Locate the cell with the specified text and output its [x, y] center coordinate. 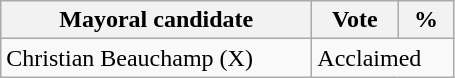
% [426, 20]
Christian Beauchamp (X) [156, 58]
Acclaimed [383, 58]
Mayoral candidate [156, 20]
Vote [355, 20]
